From the cell containing the given text, extract its center point as [X, Y] coordinate. 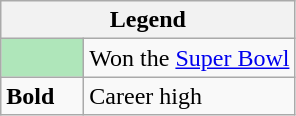
Legend [148, 20]
Won the Super Bowl [190, 58]
Career high [190, 96]
Bold [42, 96]
